Output the [x, y] coordinate of the center of the cell containing the given text.  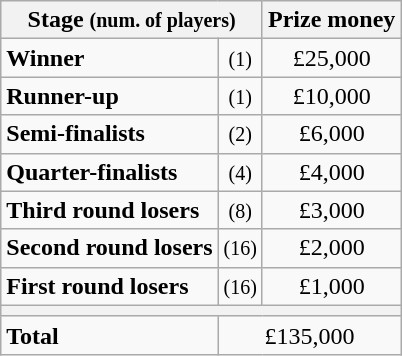
£1,000 [331, 286]
£2,000 [331, 248]
Winner [110, 58]
Stage (num. of players) [132, 20]
Semi-finalists [110, 134]
Quarter-finalists [110, 172]
Prize money [331, 20]
First round losers [110, 286]
(2) [240, 134]
(4) [240, 172]
£6,000 [331, 134]
Second round losers [110, 248]
£3,000 [331, 210]
£25,000 [331, 58]
Total [110, 335]
£4,000 [331, 172]
£10,000 [331, 96]
Third round losers [110, 210]
£135,000 [310, 335]
Runner-up [110, 96]
(8) [240, 210]
